Find where the given text appears and provide that cell's center as [x, y] coordinate. 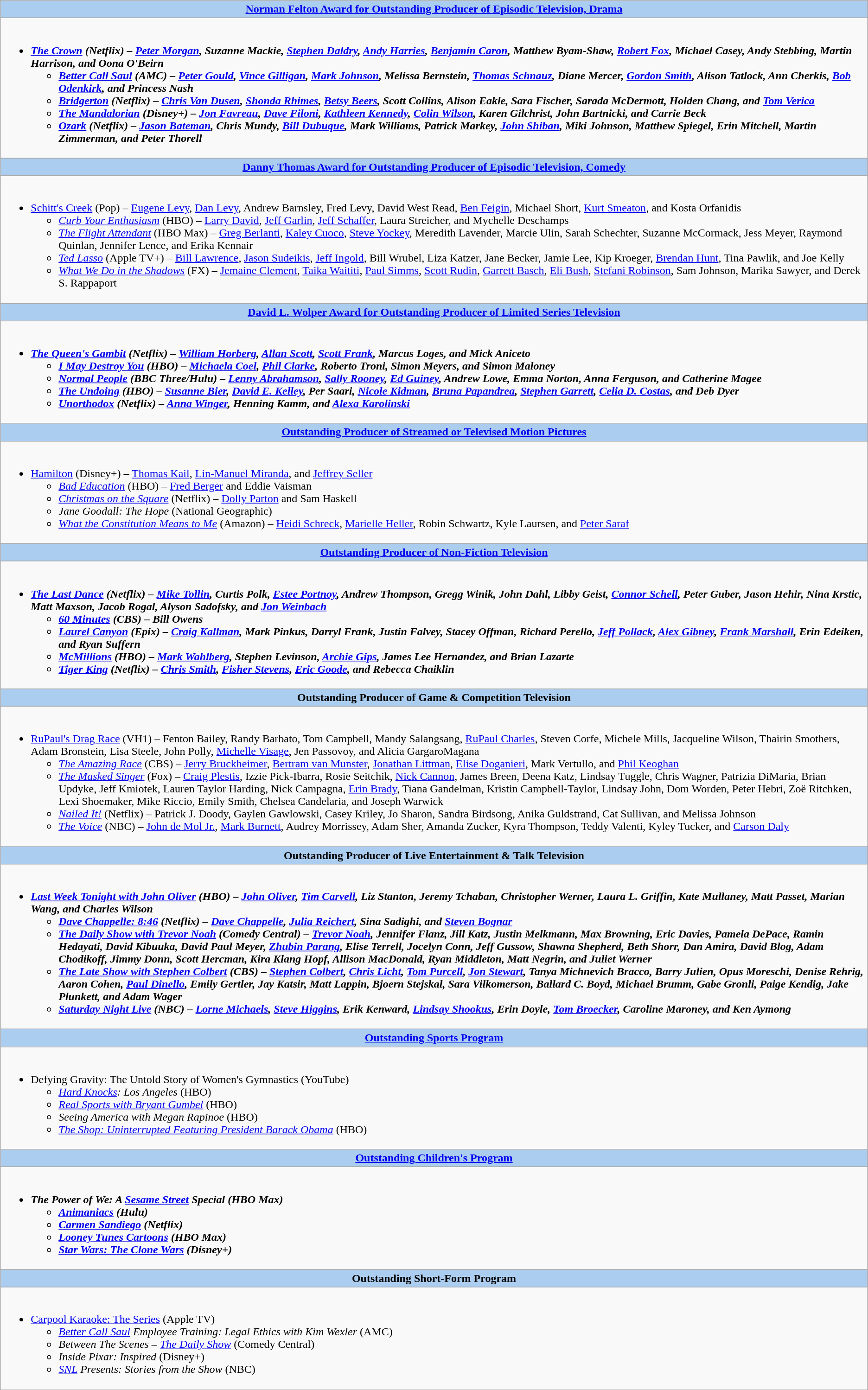
Outstanding Producer of Game & Competition Television [434, 697]
Outstanding Short-Form Program [434, 1278]
Outstanding Sports Program [434, 1038]
Norman Felton Award for Outstanding Producer of Episodic Television, Drama [434, 9]
Outstanding Producer of Live Entertainment & Talk Television [434, 855]
Danny Thomas Award for Outstanding Producer of Episodic Television, Comedy [434, 167]
David L. Wolper Award for Outstanding Producer of Limited Series Television [434, 312]
Outstanding Children's Program [434, 1158]
Outstanding Producer of Non-Fiction Television [434, 552]
Outstanding Producer of Streamed or Televised Motion Pictures [434, 432]
